Determine the [x, y] coordinate at the center of the cell enclosing the given text.  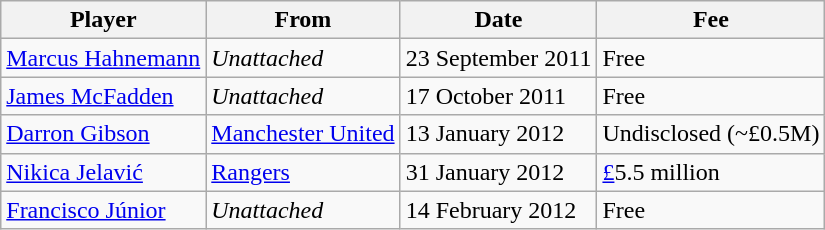
13 January 2012 [498, 134]
Date [498, 20]
Marcus Hahnemann [104, 58]
Francisco Júnior [104, 210]
Rangers [303, 172]
From [303, 20]
Fee [711, 20]
James McFadden [104, 96]
£5.5 million [711, 172]
Manchester United [303, 134]
17 October 2011 [498, 96]
Darron Gibson [104, 134]
Nikica Jelavić [104, 172]
23 September 2011 [498, 58]
Player [104, 20]
Undisclosed (~£0.5M) [711, 134]
31 January 2012 [498, 172]
14 February 2012 [498, 210]
